Detect which cell encompasses the target text, then output its (X, Y) center coordinate. 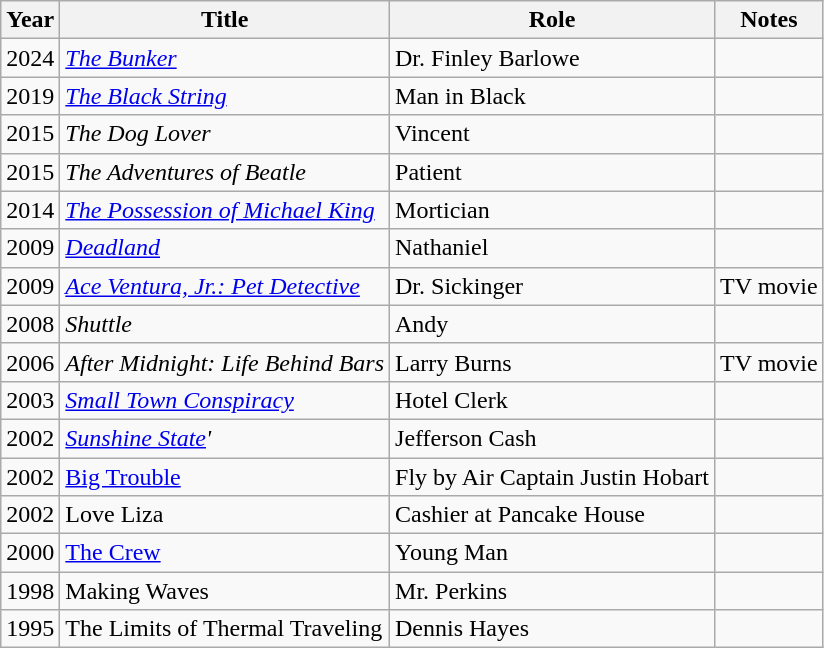
Nathaniel (552, 248)
Shuttle (225, 324)
Vincent (552, 134)
Dennis Hayes (552, 629)
Hotel Clerk (552, 400)
Year (30, 20)
Mortician (552, 210)
The Bunker (225, 58)
The Dog Lover (225, 134)
Patient (552, 172)
2003 (30, 400)
The Adventures of Beatle (225, 172)
2006 (30, 362)
Man in Black (552, 96)
1998 (30, 591)
Sunshine State' (225, 438)
After Midnight: Life Behind Bars (225, 362)
The Black String (225, 96)
The Possession of Michael King (225, 210)
2024 (30, 58)
Jefferson Cash (552, 438)
Andy (552, 324)
2008 (30, 324)
Love Liza (225, 515)
Big Trouble (225, 477)
Young Man (552, 553)
Larry Burns (552, 362)
The Limits of Thermal Traveling (225, 629)
Deadland (225, 248)
Fly by Air Captain Justin Hobart (552, 477)
Dr. Finley Barlowe (552, 58)
2019 (30, 96)
Making Waves (225, 591)
Cashier at Pancake House (552, 515)
Ace Ventura, Jr.: Pet Detective (225, 286)
2000 (30, 553)
Role (552, 20)
Dr. Sickinger (552, 286)
Small Town Conspiracy (225, 400)
Notes (770, 20)
1995 (30, 629)
Mr. Perkins (552, 591)
2014 (30, 210)
Title (225, 20)
The Crew (225, 553)
